Return (x, y) of the center of cell containing provided text 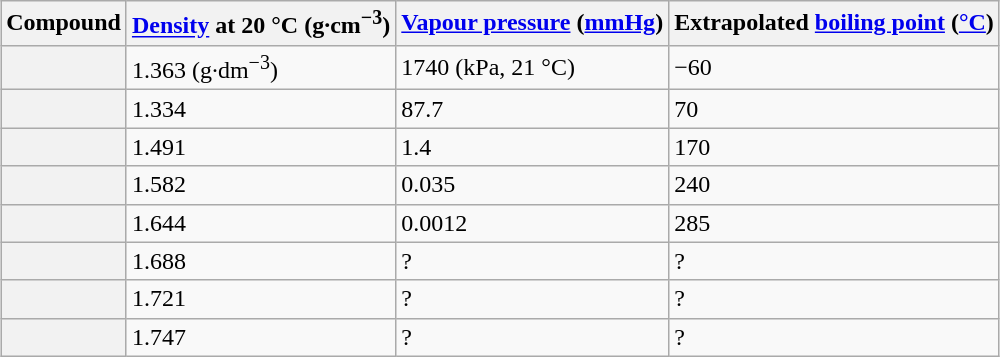
1.582 (260, 185)
170 (834, 147)
0.035 (532, 185)
1.747 (260, 337)
87.7 (532, 109)
285 (834, 223)
1.721 (260, 299)
70 (834, 109)
1740 (kPa, 21 °C) (532, 68)
1.644 (260, 223)
1.688 (260, 261)
−60 (834, 68)
Extrapolated boiling point (°C) (834, 24)
1.334 (260, 109)
0.0012 (532, 223)
240 (834, 185)
Vapour pressure (mmHg) (532, 24)
1.4 (532, 147)
Compound (64, 24)
1.363 (g·dm−3) (260, 68)
Density at 20 °C (g·cm−3) (260, 24)
1.491 (260, 147)
